Pinpoint the cell where the given text exists, returning its [X, Y] midpoint coordinate. 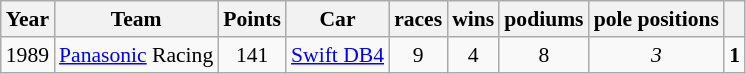
Points [252, 19]
Swift DB4 [338, 55]
pole positions [656, 19]
4 [473, 55]
wins [473, 19]
races [418, 19]
3 [656, 55]
Team [136, 19]
Car [338, 19]
1 [734, 55]
141 [252, 55]
Panasonic Racing [136, 55]
1989 [28, 55]
8 [544, 55]
podiums [544, 19]
Year [28, 19]
9 [418, 55]
